Output the (X, Y) coordinate of the center of the cell containing the given text.  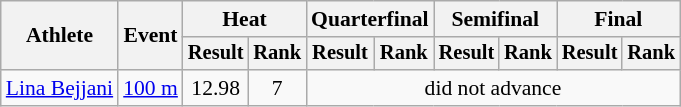
Lina Bejjani (60, 88)
12.98 (216, 88)
Quarterfinal (370, 19)
100 m (150, 88)
Final (618, 19)
Semifinal (496, 19)
Athlete (60, 36)
Heat (244, 19)
Event (150, 36)
7 (277, 88)
did not advance (493, 88)
